Output the (x, y) coordinate of the center of the cell containing the given text.  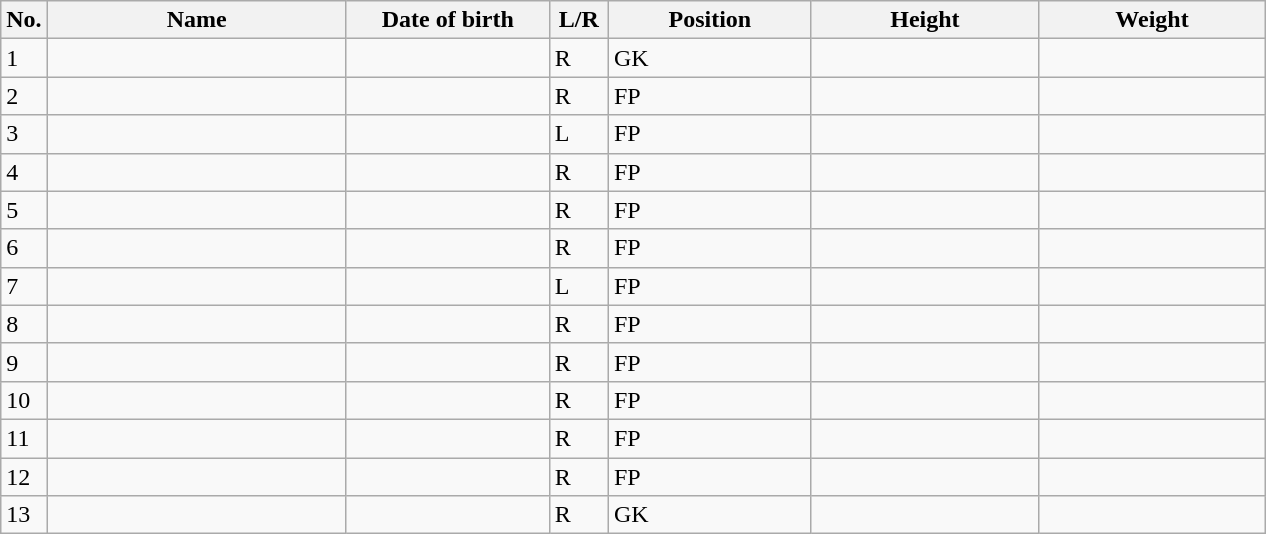
Height (924, 20)
5 (24, 210)
Position (710, 20)
6 (24, 248)
4 (24, 172)
8 (24, 324)
9 (24, 362)
11 (24, 438)
13 (24, 515)
Weight (1152, 20)
10 (24, 400)
7 (24, 286)
Date of birth (448, 20)
3 (24, 134)
2 (24, 96)
No. (24, 20)
Name (196, 20)
1 (24, 58)
12 (24, 477)
L/R (578, 20)
